Provide the [X, Y] coordinate of the cell's center where the given text is located.  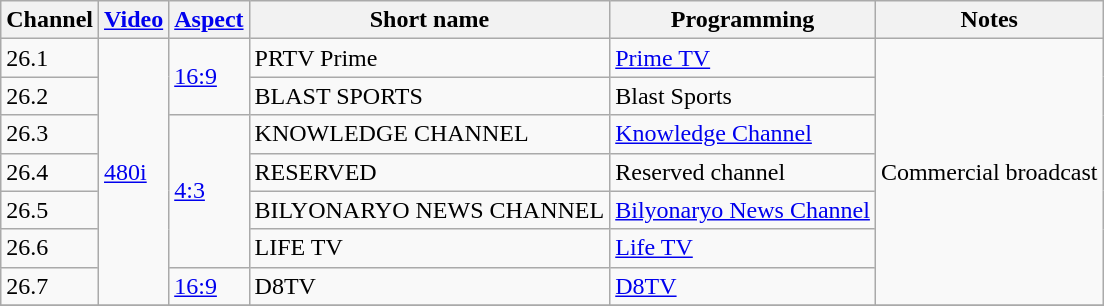
Aspect [209, 20]
KNOWLEDGE CHANNEL [430, 134]
26.3 [50, 134]
26.4 [50, 172]
26.7 [50, 286]
Short name [430, 20]
BILYONARYO NEWS CHANNEL [430, 210]
Knowledge Channel [743, 134]
BLAST SPORTS [430, 96]
Prime TV [743, 58]
Video [134, 20]
Blast Sports [743, 96]
26.6 [50, 248]
RESERVED [430, 172]
480i [134, 172]
Commercial broadcast [989, 172]
Notes [989, 20]
Channel [50, 20]
4:3 [209, 191]
LIFE TV [430, 248]
26.2 [50, 96]
Life TV [743, 248]
PRTV Prime [430, 58]
26.5 [50, 210]
26.1 [50, 58]
Reserved channel [743, 172]
Bilyonaryo News Channel [743, 210]
Programming [743, 20]
